Provide the [x, y] coordinate of the cell's center where the given text is located.  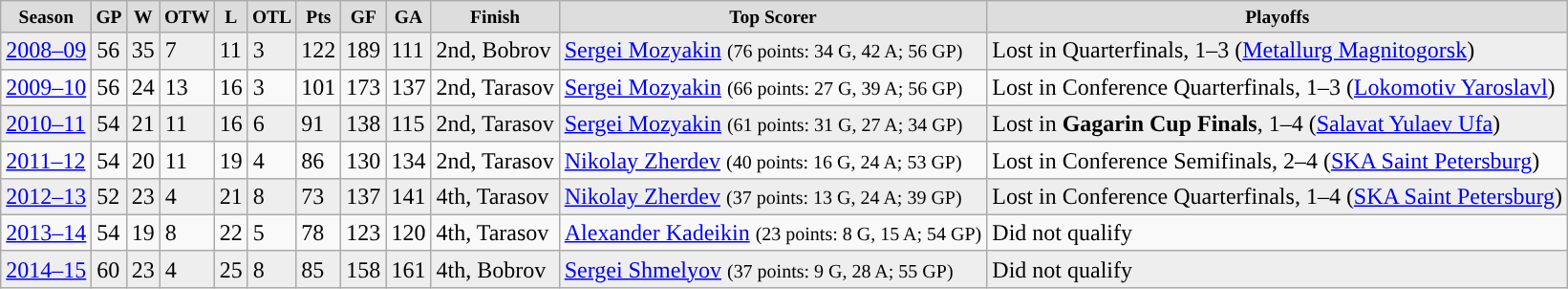
122 [319, 51]
35 [143, 51]
2013–14 [46, 233]
60 [109, 269]
115 [409, 123]
24 [143, 87]
Lost in Gagarin Cup Finals, 1–4 (Salavat Yulaev Ufa) [1278, 123]
161 [409, 269]
L [231, 17]
6 [271, 123]
123 [363, 233]
86 [319, 160]
Playoffs [1278, 17]
85 [319, 269]
111 [409, 51]
91 [319, 123]
GF [363, 17]
Sergei Mozyakin (66 points: 27 G, 39 A; 56 GP) [773, 87]
Finish [495, 17]
5 [271, 233]
101 [319, 87]
25 [231, 269]
Alexander Kadeikin (23 points: 8 G, 15 A; 54 GP) [773, 233]
20 [143, 160]
2012–13 [46, 196]
Sergei Mozyakin (76 points: 34 G, 42 A; 56 GP) [773, 51]
13 [187, 87]
Sergei Shmelyov (37 points: 9 G, 28 A; 55 GP) [773, 269]
Lost in Quarterfinals, 1–3 (Metallurg Magnitogorsk) [1278, 51]
134 [409, 160]
141 [409, 196]
Nikolay Zherdev (40 points: 16 G, 24 A; 53 GP) [773, 160]
7 [187, 51]
Nikolay Zherdev (37 points: 13 G, 24 A; 39 GP) [773, 196]
2008–09 [46, 51]
189 [363, 51]
52 [109, 196]
2009–10 [46, 87]
4th, Bobrov [495, 269]
Pts [319, 17]
W [143, 17]
2011–12 [46, 160]
130 [363, 160]
Season [46, 17]
173 [363, 87]
GA [409, 17]
2010–11 [46, 123]
OTW [187, 17]
Top Scorer [773, 17]
Sergei Mozyakin (61 points: 31 G, 27 A; 34 GP) [773, 123]
22 [231, 233]
158 [363, 269]
Lost in Conference Semifinals, 2–4 (SKA Saint Petersburg) [1278, 160]
Lost in Conference Quarterfinals, 1–3 (Lokomotiv Yaroslavl) [1278, 87]
Lost in Conference Quarterfinals, 1–4 (SKA Saint Petersburg) [1278, 196]
73 [319, 196]
120 [409, 233]
78 [319, 233]
GP [109, 17]
2nd, Bobrov [495, 51]
138 [363, 123]
OTL [271, 17]
2014–15 [46, 269]
